Scan for the cell matching the given text and deliver its (x, y) coordinate at center. 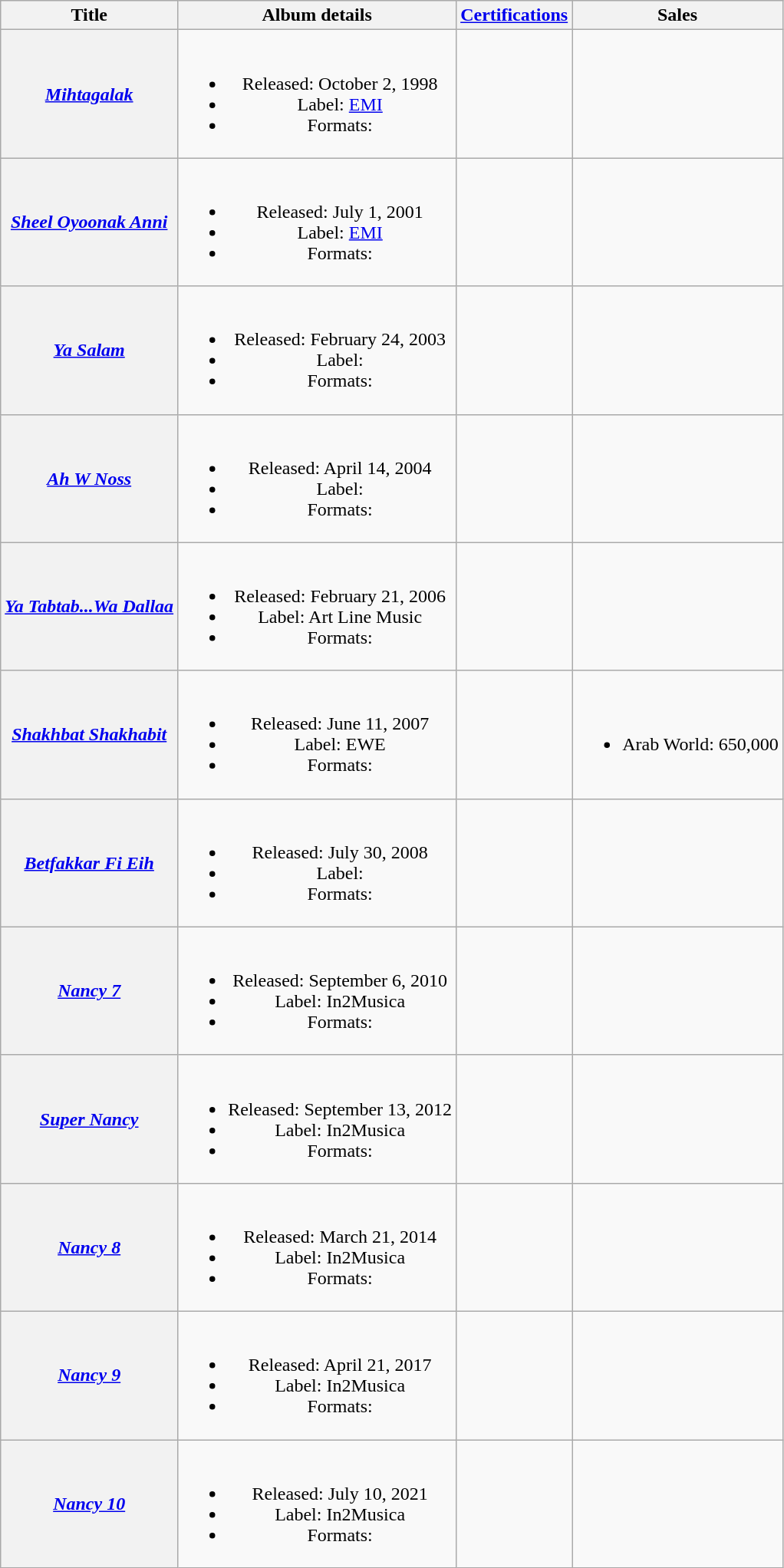
Released: March 21, 2014Label: In2MusicaFormats: (318, 1247)
Released: October 2, 1998Label: EMIFormats: (318, 94)
Title (89, 15)
Sheel Oyoonak Anni (89, 222)
Released: April 14, 2004Label: Formats: (318, 479)
Arab World: 650,000 (678, 735)
Released: June 11, 2007Label: EWEFormats: (318, 735)
Ah W Noss (89, 479)
Mihtagalak (89, 94)
Nancy 10 (89, 1504)
Released: February 21, 2006Label: Art Line MusicFormats: (318, 606)
Released: September 6, 2010Label: In2MusicaFormats: (318, 991)
Nancy 9 (89, 1375)
Album details (318, 15)
Nancy 8 (89, 1247)
Released: July 30, 2008Label: Formats: (318, 862)
Sales (678, 15)
Shakhbat Shakhabit (89, 735)
Super Nancy (89, 1118)
Released: February 24, 2003Label: Formats: (318, 350)
Nancy 7 (89, 991)
Ya Tabtab...Wa Dallaa (89, 606)
Released: April 21, 2017Label: In2MusicaFormats: (318, 1375)
Released: July 1, 2001Label: EMIFormats: (318, 222)
Betfakkar Fi Eih (89, 862)
Released: September 13, 2012Label: In2MusicaFormats: (318, 1118)
Released: July 10, 2021Label: In2MusicaFormats: (318, 1504)
Certifications (514, 15)
Ya Salam (89, 350)
